Capture the cell that displays the provided text and extract its [x, y] central coordinate. 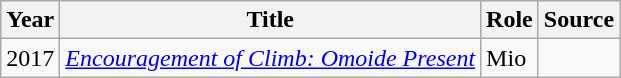
Encouragement of Climb: Omoide Present [270, 58]
Role [510, 20]
Title [270, 20]
Source [578, 20]
Year [30, 20]
2017 [30, 58]
Mio [510, 58]
